For the text-containing cell, return its midpoint in [X, Y] coordinate format. 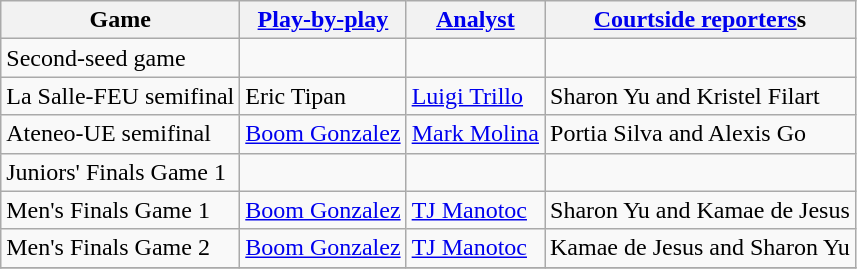
Sharon Yu and Kamae de Jesus [700, 210]
Analyst [475, 20]
Game [120, 20]
La Salle-FEU semifinal [120, 96]
Mark Molina [475, 134]
Juniors' Finals Game 1 [120, 172]
Eric Tipan [323, 96]
Play-by-play [323, 20]
Sharon Yu and Kristel Filart [700, 96]
Ateneo-UE semifinal [120, 134]
Men's Finals Game 2 [120, 248]
Kamae de Jesus and Sharon Yu [700, 248]
Second-seed game [120, 58]
Portia Silva and Alexis Go [700, 134]
Men's Finals Game 1 [120, 210]
Courtside reporterss [700, 20]
Luigi Trillo [475, 96]
